Determine the (x, y) coordinate at the center of the cell enclosing the given text.  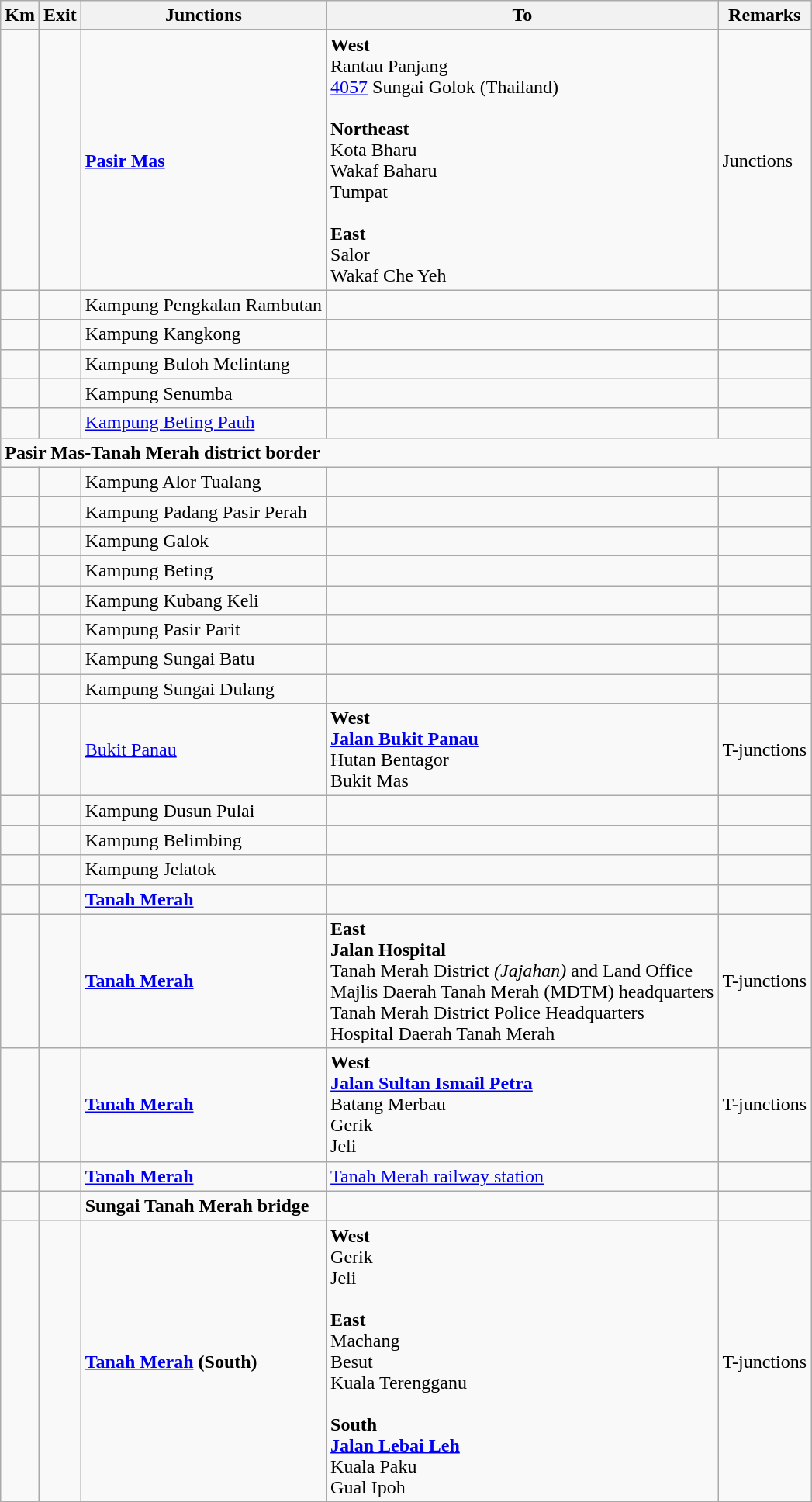
Tanah Merah railway station (523, 1176)
Kampung Jelatok (203, 870)
Kampung Pasir Parit (203, 630)
Pasir Mas-Tanah Merah district border (406, 452)
West Gerik JeliEast Machang Besut Kuala TerengganuSouth Jalan Lebai LehKuala PakuGual Ipoh (523, 1361)
Kampung Buloh Melintang (203, 364)
To (523, 16)
West Jalan Sultan Ismail Petra Batang Merbau Gerik Jeli (523, 1105)
Kampung Kubang Keli (203, 600)
Kampung Kangkong (203, 334)
Remarks (765, 16)
Kampung Sungai Dulang (203, 689)
Kampung Belimbing (203, 840)
Kampung Alor Tualang (203, 482)
West Jalan Bukit PanauHutan BentagorBukit Mas (523, 749)
Sungai Tanah Merah bridge (203, 1206)
Kampung Dusun Pulai (203, 811)
Kampung Senumba (203, 393)
Km (20, 16)
Kampung Beting Pauh (203, 423)
Kampung Beting (203, 570)
Bukit Panau (203, 749)
Exit (60, 16)
Tanah Merah (South) (203, 1361)
Kampung Sungai Batu (203, 659)
Kampung Pengkalan Rambutan (203, 305)
Kampung Padang Pasir Perah (203, 511)
Pasir Mas (203, 160)
West Rantau Panjang4057 Sungai Golok (Thailand)Northeast Kota Bharu Wakaf Baharu TumpatEast Salor Wakaf Che Yeh (523, 160)
Kampung Galok (203, 541)
